Detect which cell encompasses the target text, then output its [X, Y] center coordinate. 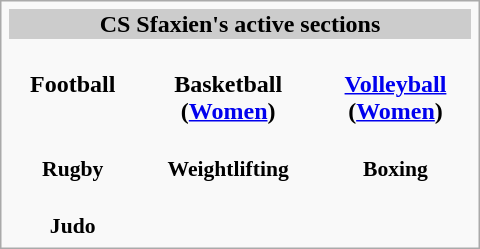
Volleyball(Women) [395, 84]
Judo [72, 213]
Boxing [395, 156]
Football [72, 84]
CS Sfaxien's active sections [240, 24]
Rugby [72, 156]
Weightlifting [228, 156]
Basketball(Women) [228, 84]
